Return the (x, y) coordinate for the center point of the cell that contains the specified text.  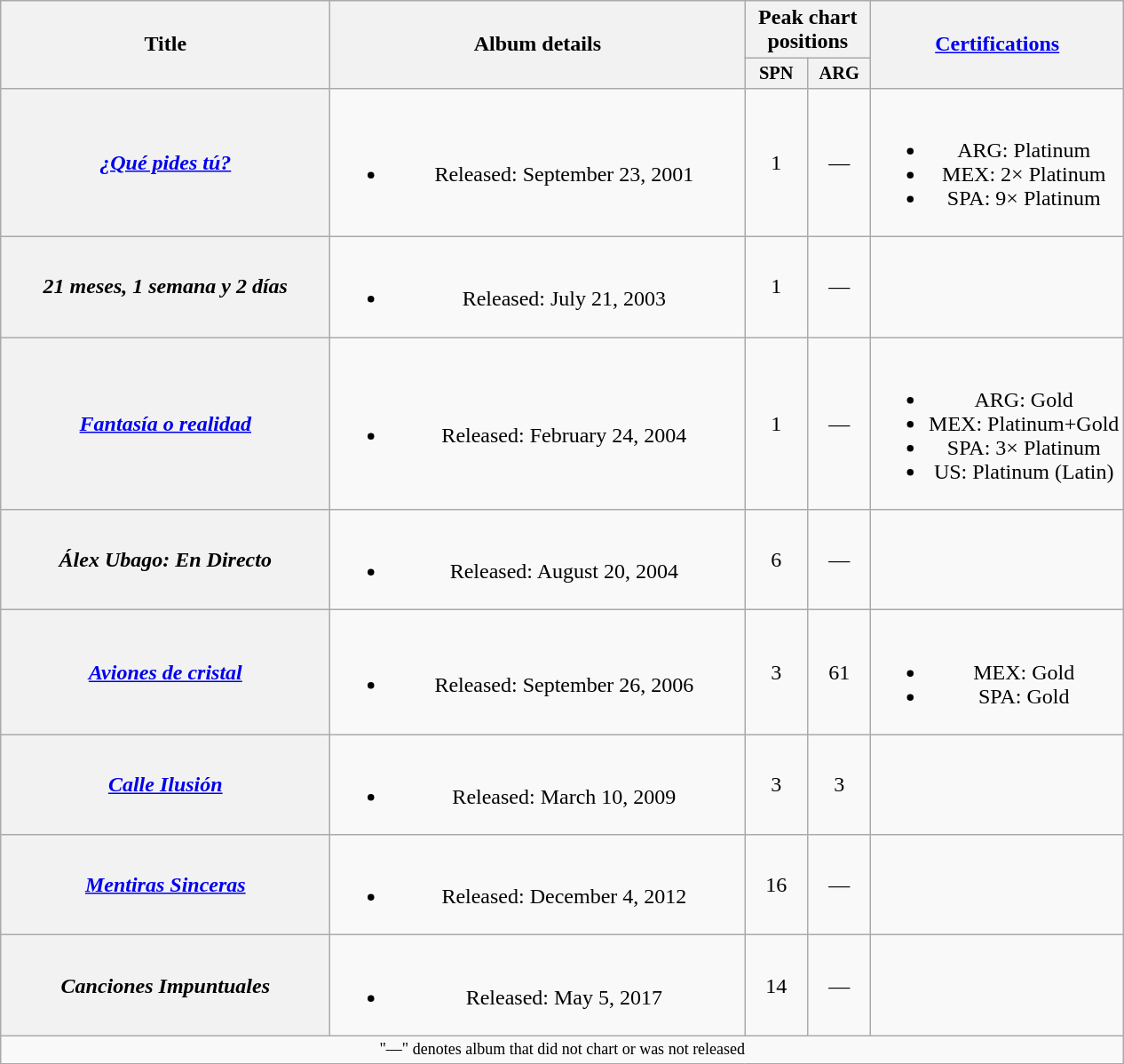
¿Qué pides tú? (165, 162)
Released: August 20, 2004 (538, 560)
Certifications (998, 44)
14 (776, 986)
Canciones Impuntuales (165, 986)
Calle Ilusión (165, 785)
Álex Ubago: En Directo (165, 560)
MEX: GoldSPA: Gold (998, 672)
Released: July 21, 2003 (538, 288)
Released: February 24, 2004 (538, 424)
Aviones de cristal (165, 672)
"—" denotes album that did not chart or was not released (563, 1050)
Title (165, 44)
21 meses, 1 semana y 2 días (165, 288)
Released: March 10, 2009 (538, 785)
ARG (840, 74)
ARG: PlatinumMEX: 2× PlatinumSPA: 9× Platinum (998, 162)
Released: September 26, 2006 (538, 672)
SPN (776, 74)
ARG: GoldMEX: Platinum+GoldSPA: 3× PlatinumUS: Platinum (Latin) (998, 424)
Released: December 4, 2012 (538, 885)
Fantasía o realidad (165, 424)
61 (840, 672)
6 (776, 560)
Peak chart positions (808, 30)
Released: May 5, 2017 (538, 986)
Mentiras Sinceras (165, 885)
Released: September 23, 2001 (538, 162)
Album details (538, 44)
16 (776, 885)
